Find where the given text appears and provide that cell's center as [X, Y] coordinate. 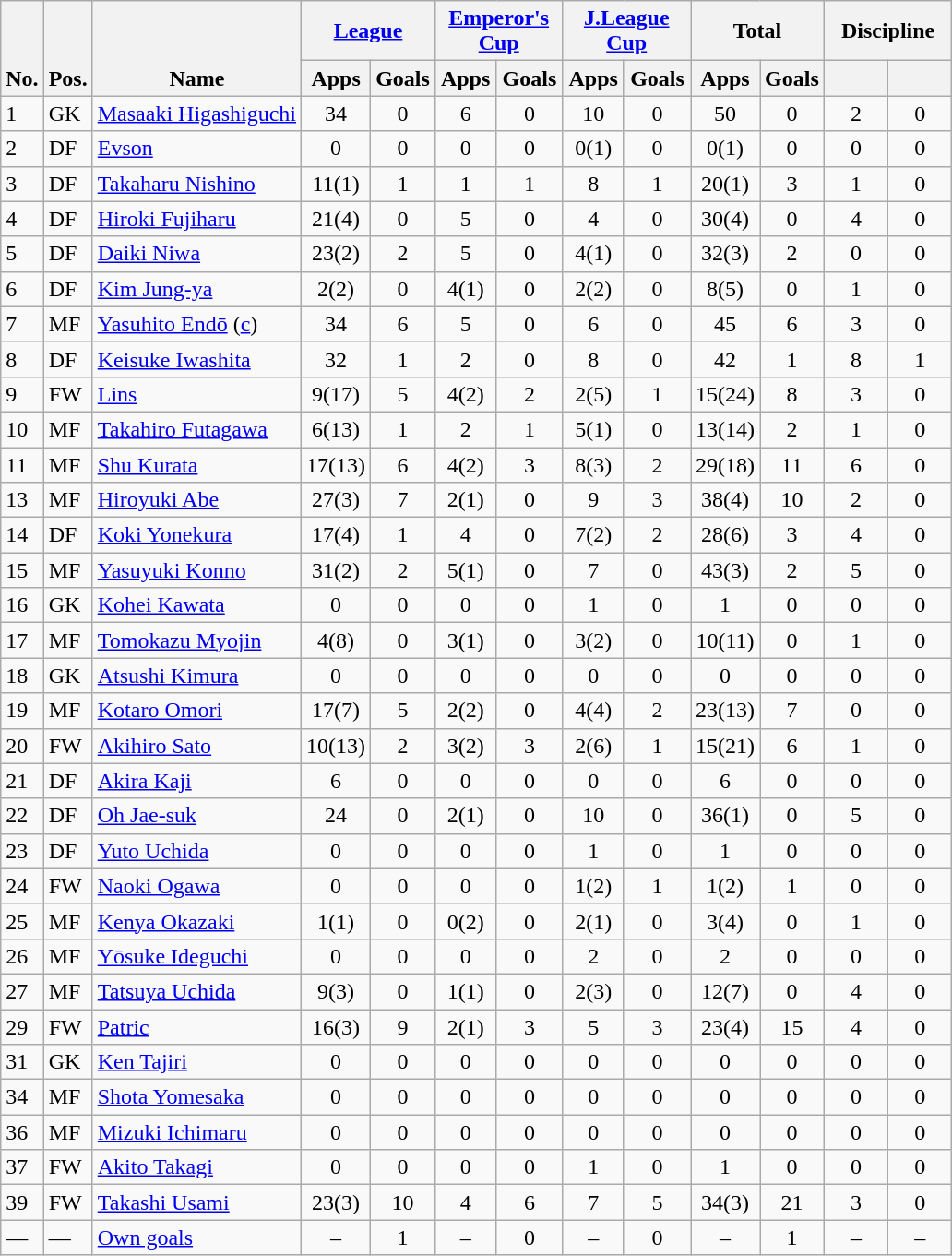
10(11) [725, 640]
3(4) [725, 921]
0(2) [465, 921]
23(4) [725, 1027]
32 [336, 359]
13 [22, 500]
25 [22, 921]
39 [22, 1202]
Name [196, 48]
Shu Kurata [196, 464]
4(4) [594, 711]
2(3) [594, 991]
23(13) [725, 711]
37 [22, 1167]
23 [22, 851]
8(3) [594, 464]
Kenya Okazaki [196, 921]
Own goals [196, 1238]
36 [22, 1132]
18 [22, 676]
Takashi Usami [196, 1202]
16(3) [336, 1027]
17(4) [336, 535]
Kohei Kawata [196, 605]
Patric [196, 1027]
Yuto Uchida [196, 851]
Mizuki Ichimaru [196, 1132]
17 [22, 640]
Ken Tajiri [196, 1062]
Hiroyuki Abe [196, 500]
31 [22, 1062]
Akito Takagi [196, 1167]
27 [22, 991]
31(2) [336, 570]
32(3) [725, 254]
15(24) [725, 394]
Masaaki Higashiguchi [196, 114]
Shota Yomesaka [196, 1097]
6(13) [336, 429]
Evson [196, 149]
28(6) [725, 535]
12(7) [725, 991]
10(13) [336, 746]
Akihiro Sato [196, 746]
20(1) [725, 184]
11(1) [336, 184]
27(3) [336, 500]
15(21) [725, 746]
45 [725, 324]
Takahiro Futagawa [196, 429]
Oh Jae-suk [196, 816]
Emperor's Cup [498, 31]
13(14) [725, 429]
22 [22, 816]
Naoki Ogawa [196, 886]
Discipline [887, 31]
Koki Yonekura [196, 535]
Yasuyuki Konno [196, 570]
20 [22, 746]
Takaharu Nishino [196, 184]
36(1) [725, 816]
Tomokazu Myojin [196, 640]
50 [725, 114]
Daiki Niwa [196, 254]
26 [22, 956]
2(6) [594, 746]
9(3) [336, 991]
30(4) [725, 219]
14 [22, 535]
34(3) [725, 1202]
19 [22, 711]
Kim Jung-ya [196, 289]
Total [756, 31]
Kotaro Omori [196, 711]
2(5) [594, 394]
Lins [196, 394]
29 [22, 1027]
9(17) [336, 394]
38(4) [725, 500]
29(18) [725, 464]
Atsushi Kimura [196, 676]
8(5) [725, 289]
7(2) [594, 535]
Hiroki Fujiharu [196, 219]
Keisuke Iwashita [196, 359]
League [369, 31]
No. [22, 48]
Tatsuya Uchida [196, 991]
3(1) [465, 640]
Yōsuke Ideguchi [196, 956]
17(7) [336, 711]
Pos. [68, 48]
Akira Kaji [196, 781]
17(13) [336, 464]
J.League Cup [627, 31]
4(8) [336, 640]
16 [22, 605]
Yasuhito Endō (c) [196, 324]
21(4) [336, 219]
42 [725, 359]
43(3) [725, 570]
23(3) [336, 1202]
23(2) [336, 254]
